From the cell containing the given text, extract its center point as [X, Y] coordinate. 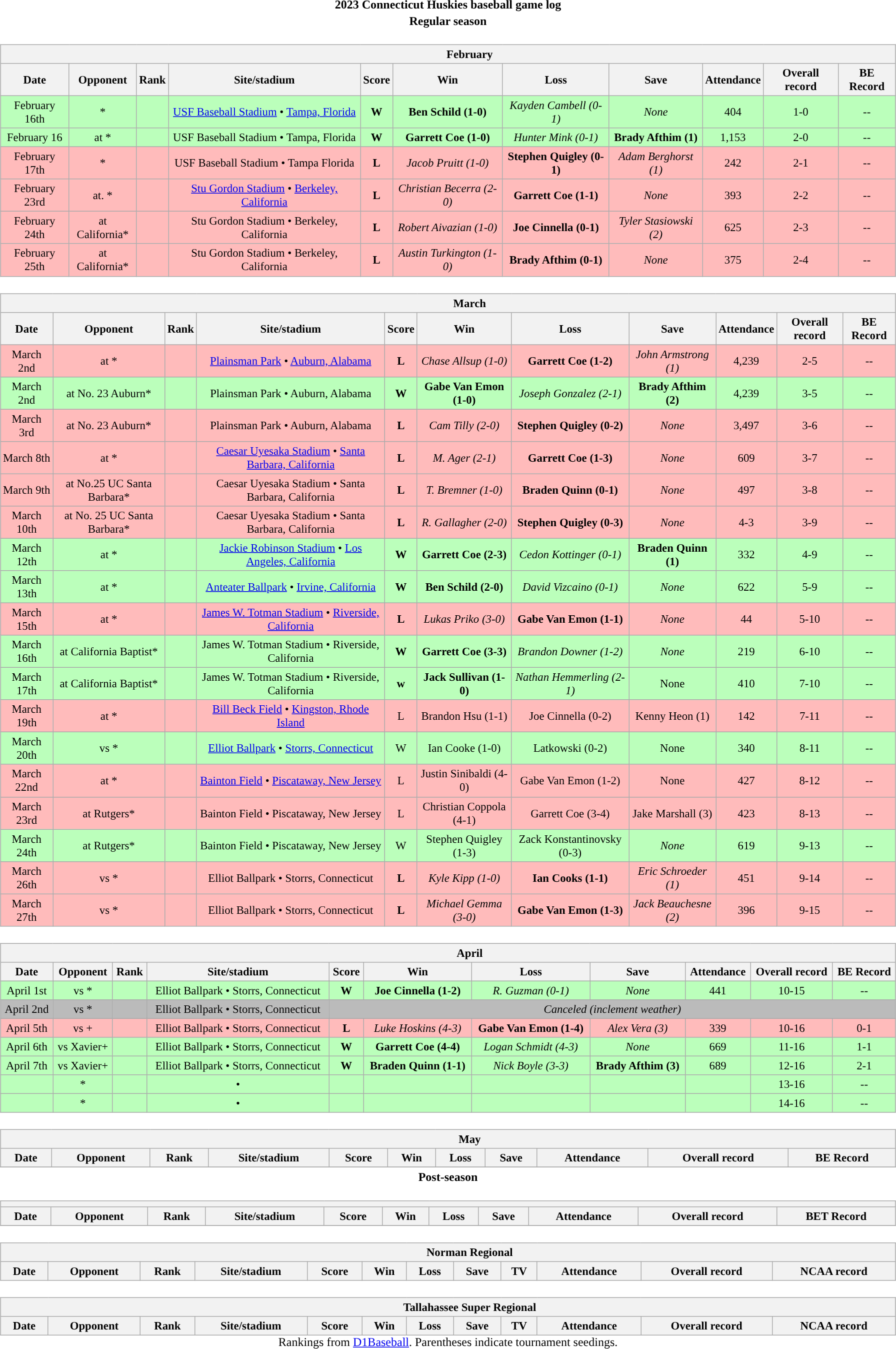
1-1 [864, 1047]
April 6th [27, 1047]
2-4 [801, 260]
Norman Regional [448, 1252]
Jackie Robinson Stadium • Los Angeles, California [290, 554]
Joe Cinnella (1-2) [417, 990]
8-12 [810, 780]
March 12th [27, 554]
Garrett Coe (1-2) [570, 361]
Cam Tilly (2-0) [464, 425]
Ian Cooks (1-1) [570, 877]
Joe Cinnella (0-1) [556, 228]
Lukas Priko (3-0) [464, 619]
Brady Afthim (3) [637, 1065]
February 24th [35, 228]
w [401, 684]
13-16 [792, 1084]
Jack Sullivan (1-0) [464, 684]
Jacob Pruitt (1-0) [448, 163]
David Vizcaino (0-1) [570, 587]
3-7 [810, 457]
Garrett Coe (4-4) [417, 1047]
3-8 [810, 490]
Braden Quinn (1-1) [417, 1065]
Luke Hoskins (4-3) [417, 1028]
Cedon Kottinger (0-1) [570, 554]
Stephen Quigley (1-3) [464, 845]
April 2nd [27, 1009]
Brandon Hsu (1-1) [464, 716]
Logan Schmidt (4-3) [531, 1047]
2-2 [801, 195]
410 [746, 684]
Ben Schild (2-0) [464, 587]
3-5 [810, 393]
Brandon Downer (1-2) [570, 651]
March 8th [27, 457]
M. Ager (2-1) [464, 457]
Nick Boyle (3-3) [531, 1065]
609 [746, 457]
2-0 [801, 138]
at. * [103, 195]
9-15 [810, 910]
393 [733, 195]
February 16th [35, 112]
March 17th [27, 684]
219 [746, 651]
Braden Quinn (1) [672, 554]
Nathan Hemmerling (2-1) [570, 684]
625 [733, 228]
Gabe Van Emon (1-3) [570, 910]
142 [746, 716]
5-10 [810, 619]
Christian Becerra (2-0) [448, 195]
John Armstrong (1) [672, 361]
USF Baseball Stadium • Tampa Florida [264, 163]
Adam Berghorst (1) [655, 163]
12-16 [792, 1065]
8-11 [810, 748]
Tallahassee Super Regional [448, 1307]
Gabe Van Emon (1-0) [464, 393]
February 16 [35, 138]
Kenny Heon (1) [672, 716]
Garrett Coe (1-3) [570, 457]
March 3rd [27, 425]
339 [718, 1028]
Jake Marshall (3) [672, 813]
3-6 [810, 425]
Michael Gemma (3-0) [464, 910]
Tyler Stasiowski (2) [655, 228]
3-9 [810, 522]
March 19th [27, 716]
BET Record [836, 1216]
Latkowski (0-2) [570, 748]
Ben Schild (1-0) [448, 112]
2-5 [810, 361]
Eric Schroeder (1) [672, 877]
Kyle Kipp (1-0) [464, 877]
Garrett Coe (3-4) [570, 813]
404 [733, 112]
14-16 [792, 1103]
at No. 25 UC Santa Barbara* [109, 522]
Gabe Van Emon (1-1) [570, 619]
423 [746, 813]
622 [746, 587]
332 [746, 554]
March 15th [27, 619]
3,497 [746, 425]
1,153 [733, 138]
March 26th [27, 877]
Joe Cinnella (0-2) [570, 716]
March 16th [27, 651]
669 [718, 1047]
Alex Vera (3) [637, 1028]
T. Bremner (1-0) [464, 490]
March [448, 303]
11-16 [792, 1047]
March 22nd [27, 780]
Hunter Mink (0-1) [556, 138]
Stephen Quigley (0-3) [570, 522]
7-10 [810, 684]
Braden Quinn (0-1) [570, 490]
689 [718, 1065]
9-13 [810, 845]
396 [746, 910]
4-3 [746, 522]
5-9 [810, 587]
March 27th [27, 910]
497 [746, 490]
Kayden Cambell (0-1) [556, 112]
Brady Afthim (0-1) [556, 260]
Chase Allsup (1-0) [464, 361]
R. Gallagher (2-0) [464, 522]
Ian Cooke (1-0) [464, 748]
April 5th [27, 1028]
at No.25 UC Santa Barbara* [109, 490]
619 [746, 845]
340 [746, 748]
Justin Sinibaldi (4-0) [464, 780]
February [448, 54]
10-15 [792, 990]
Gabe Van Emon (1-2) [570, 780]
April [448, 953]
February 23rd [35, 195]
May [448, 1139]
7-11 [810, 716]
2-3 [801, 228]
April 7th [27, 1065]
Garrett Coe (2-3) [464, 554]
March 20th [27, 748]
Stephen Quigley (0-1) [556, 163]
Joseph Gonzalez (2-1) [570, 393]
February 17th [35, 163]
10-16 [792, 1028]
441 [718, 990]
Canceled (inclement weather) [612, 1009]
Robert Aivazian (1-0) [448, 228]
Gabe Van Emon (1-4) [531, 1028]
March 13th [27, 587]
Garrett Coe (1-0) [448, 138]
1-0 [801, 112]
451 [746, 877]
Christian Coppola (4-1) [464, 813]
9-14 [810, 877]
March 24th [27, 845]
Bill Beck Field • Kingston, Rhode Island [290, 716]
Zack Konstantinovsky (0-3) [570, 845]
Brady Afthim (1) [655, 138]
427 [746, 780]
March 10th [27, 522]
Anteater Ballpark • Irvine, California [290, 587]
Stephen Quigley (0-2) [570, 425]
vs + [83, 1028]
44 [746, 619]
Austin Turkington (1-0) [448, 260]
March 23rd [27, 813]
Jack Beauchesne (2) [672, 910]
Brady Afthim (2) [672, 393]
Garrett Coe (1-1) [556, 195]
0-1 [864, 1028]
February 25th [35, 260]
242 [733, 163]
6-10 [810, 651]
R. Guzman (0-1) [531, 990]
4-9 [810, 554]
8-13 [810, 813]
Garrett Coe (3-3) [464, 651]
March 9th [27, 490]
April 1st [27, 990]
375 [733, 260]
